Output the [x, y] coordinate of the center of the cell containing the given text.  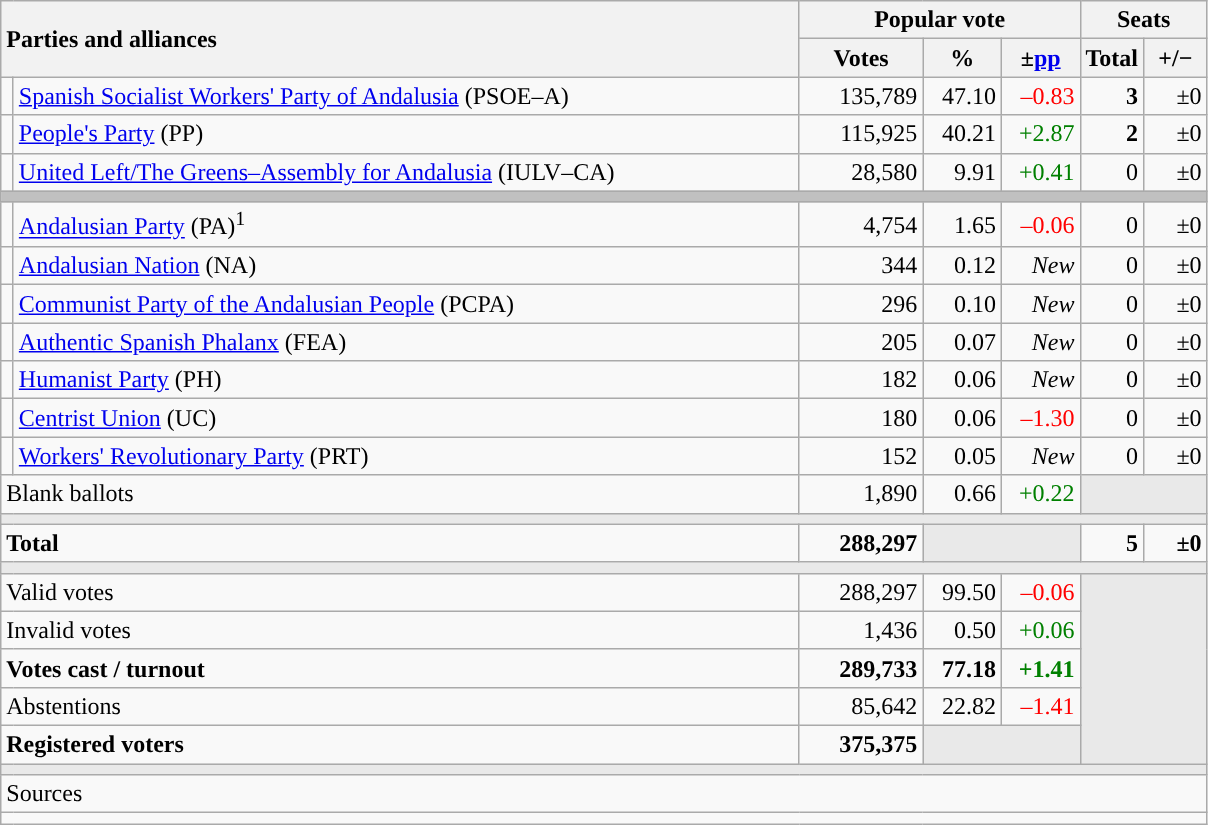
77.18 [962, 668]
Parties and alliances [400, 39]
47.10 [962, 96]
Blank ballots [400, 494]
+1.41 [1040, 668]
22.82 [962, 706]
Abstentions [400, 706]
+2.87 [1040, 134]
–1.30 [1040, 418]
Andalusian Party (PA)1 [406, 224]
344 [861, 266]
Centrist Union (UC) [406, 418]
205 [861, 342]
Invalid votes [400, 630]
Communist Party of the Andalusian People (PCPA) [406, 304]
–1.41 [1040, 706]
Andalusian Nation (NA) [406, 266]
1.65 [962, 224]
5 [1112, 543]
+0.22 [1040, 494]
40.21 [962, 134]
115,925 [861, 134]
Workers' Revolutionary Party (PRT) [406, 456]
United Left/The Greens–Assembly for Andalusia (IULV–CA) [406, 172]
1,890 [861, 494]
0.07 [962, 342]
4,754 [861, 224]
135,789 [861, 96]
Seats [1144, 20]
180 [861, 418]
–0.83 [1040, 96]
289,733 [861, 668]
0.12 [962, 266]
Humanist Party (PH) [406, 380]
Sources [604, 794]
Votes [861, 58]
1,436 [861, 630]
99.50 [962, 592]
28,580 [861, 172]
3 [1112, 96]
+/− [1176, 58]
0.10 [962, 304]
85,642 [861, 706]
0.66 [962, 494]
Popular vote [940, 20]
2 [1112, 134]
Registered voters [400, 745]
% [962, 58]
375,375 [861, 745]
182 [861, 380]
Authentic Spanish Phalanx (FEA) [406, 342]
+0.41 [1040, 172]
People's Party (PP) [406, 134]
Votes cast / turnout [400, 668]
±pp [1040, 58]
Valid votes [400, 592]
152 [861, 456]
0.05 [962, 456]
9.91 [962, 172]
+0.06 [1040, 630]
296 [861, 304]
Spanish Socialist Workers' Party of Andalusia (PSOE–A) [406, 96]
0.50 [962, 630]
